Capture the cell that displays the provided text and extract its [X, Y] central coordinate. 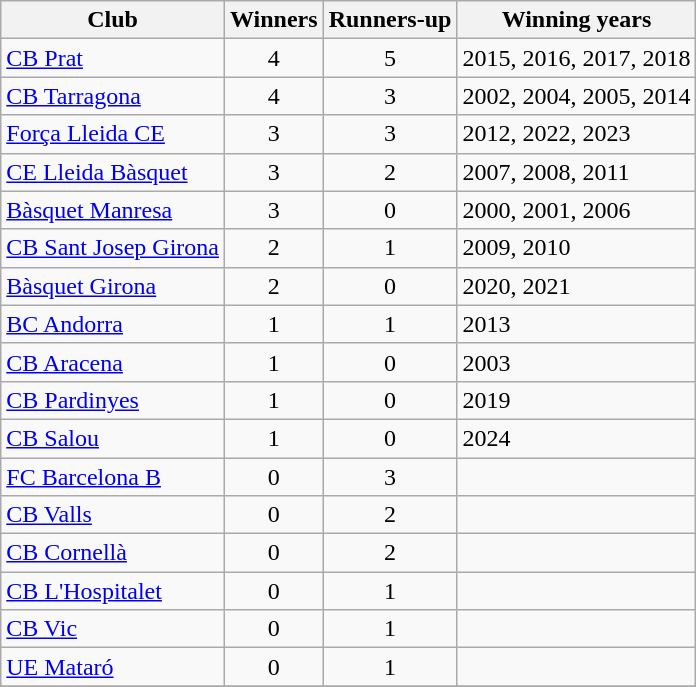
UE Mataró [113, 667]
Bàsquet Manresa [113, 210]
5 [390, 58]
CB Pardinyes [113, 400]
Club [113, 20]
2000, 2001, 2006 [576, 210]
CB L'Hospitalet [113, 591]
Winning years [576, 20]
CB Sant Josep Girona [113, 248]
2015, 2016, 2017, 2018 [576, 58]
2019 [576, 400]
Winners [274, 20]
2012, 2022, 2023 [576, 134]
2003 [576, 362]
Bàsquet Girona [113, 286]
Runners-up [390, 20]
CE Lleida Bàsquet [113, 172]
2013 [576, 324]
2002, 2004, 2005, 2014 [576, 96]
Força Lleida CE [113, 134]
2007, 2008, 2011 [576, 172]
CB Salou [113, 438]
FC Barcelona B [113, 477]
CB Aracena [113, 362]
BC Andorra [113, 324]
CB Valls [113, 515]
2009, 2010 [576, 248]
2020, 2021 [576, 286]
CB Cornellà [113, 553]
2024 [576, 438]
CB Vic [113, 629]
CB Prat [113, 58]
CB Tarragona [113, 96]
